Output the [X, Y] coordinate of the center of the cell containing the given text.  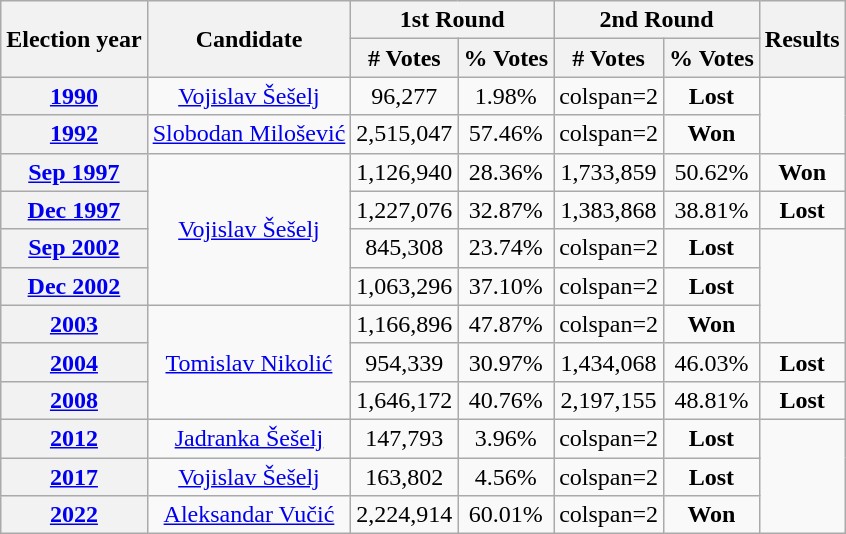
4.56% [506, 477]
Jadranka Šešelj [249, 438]
1,227,076 [404, 210]
2,224,914 [404, 515]
60.01% [506, 515]
Dec 2002 [74, 286]
1,733,859 [609, 172]
1990 [74, 96]
57.46% [506, 134]
Results [802, 39]
1,063,296 [404, 286]
1st Round [452, 20]
37.10% [506, 286]
40.76% [506, 400]
32.87% [506, 210]
2,197,155 [609, 400]
2,515,047 [404, 134]
3.96% [506, 438]
2003 [74, 324]
Election year [74, 39]
1,383,868 [609, 210]
2004 [74, 362]
1992 [74, 134]
47.87% [506, 324]
2017 [74, 477]
Sep 2002 [74, 248]
1,126,940 [404, 172]
38.81% [712, 210]
163,802 [404, 477]
46.03% [712, 362]
23.74% [506, 248]
50.62% [712, 172]
2022 [74, 515]
2008 [74, 400]
845,308 [404, 248]
1,166,896 [404, 324]
48.81% [712, 400]
Sep 1997 [74, 172]
2nd Round [657, 20]
2012 [74, 438]
Tomislav Nikolić [249, 362]
Aleksandar Vučić [249, 515]
954,339 [404, 362]
28.36% [506, 172]
Dec 1997 [74, 210]
1,646,172 [404, 400]
Candidate [249, 39]
Slobodan Milošević [249, 134]
96,277 [404, 96]
1,434,068 [609, 362]
1.98% [506, 96]
30.97% [506, 362]
147,793 [404, 438]
